Return [x, y] of the center of cell containing provided text 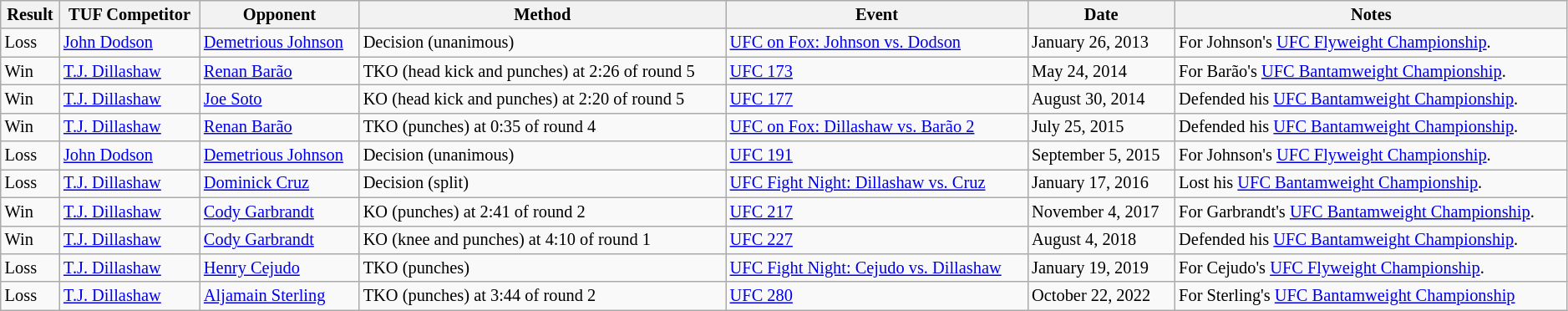
Notes [1371, 14]
UFC on Fox: Dillashaw vs. Barão 2 [877, 127]
UFC Fight Night: Dillashaw vs. Cruz [877, 183]
September 5, 2015 [1101, 155]
November 4, 2017 [1101, 212]
August 30, 2014 [1101, 99]
TKO (punches) at 3:44 of round 2 [543, 296]
TUF Competitor [129, 14]
For Garbrandt's UFC Bantamweight Championship. [1371, 212]
UFC 217 [877, 212]
KO (knee and punches) at 4:10 of round 1 [543, 240]
May 24, 2014 [1101, 71]
For Sterling's UFC Bantamweight Championship [1371, 296]
October 22, 2022 [1101, 296]
January 19, 2019 [1101, 268]
Aljamain Sterling [279, 296]
Decision (split) [543, 183]
KO (head kick and punches) at 2:20 of round 5 [543, 99]
Joe Soto [279, 99]
UFC 191 [877, 155]
Lost his UFC Bantamweight Championship. [1371, 183]
UFC 173 [877, 71]
For Barão's UFC Bantamweight Championship. [1371, 71]
Opponent [279, 14]
TKO (head kick and punches) at 2:26 of round 5 [543, 71]
For Cejudo's UFC Flyweight Championship. [1371, 268]
Event [877, 14]
January 17, 2016 [1101, 183]
August 4, 2018 [1101, 240]
UFC on Fox: Johnson vs. Dodson [877, 43]
July 25, 2015 [1101, 127]
UFC Fight Night: Cejudo vs. Dillashaw [877, 268]
KO (punches) at 2:41 of round 2 [543, 212]
UFC 280 [877, 296]
TKO (punches) [543, 268]
UFC 227 [877, 240]
Dominick Cruz [279, 183]
Result [30, 14]
UFC 177 [877, 99]
Henry Cejudo [279, 268]
Method [543, 14]
Date [1101, 14]
TKO (punches) at 0:35 of round 4 [543, 127]
January 26, 2013 [1101, 43]
